Identify which cell holds the provided text, then report its [x, y] central coordinate. 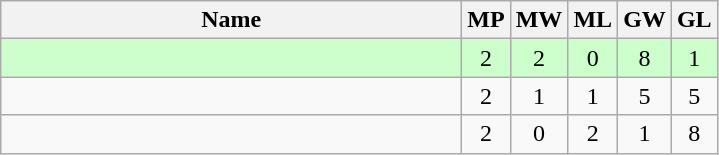
GW [645, 20]
GL [694, 20]
MP [486, 20]
Name [232, 20]
ML [593, 20]
MW [539, 20]
